For the text-containing cell, return its midpoint in [X, Y] coordinate format. 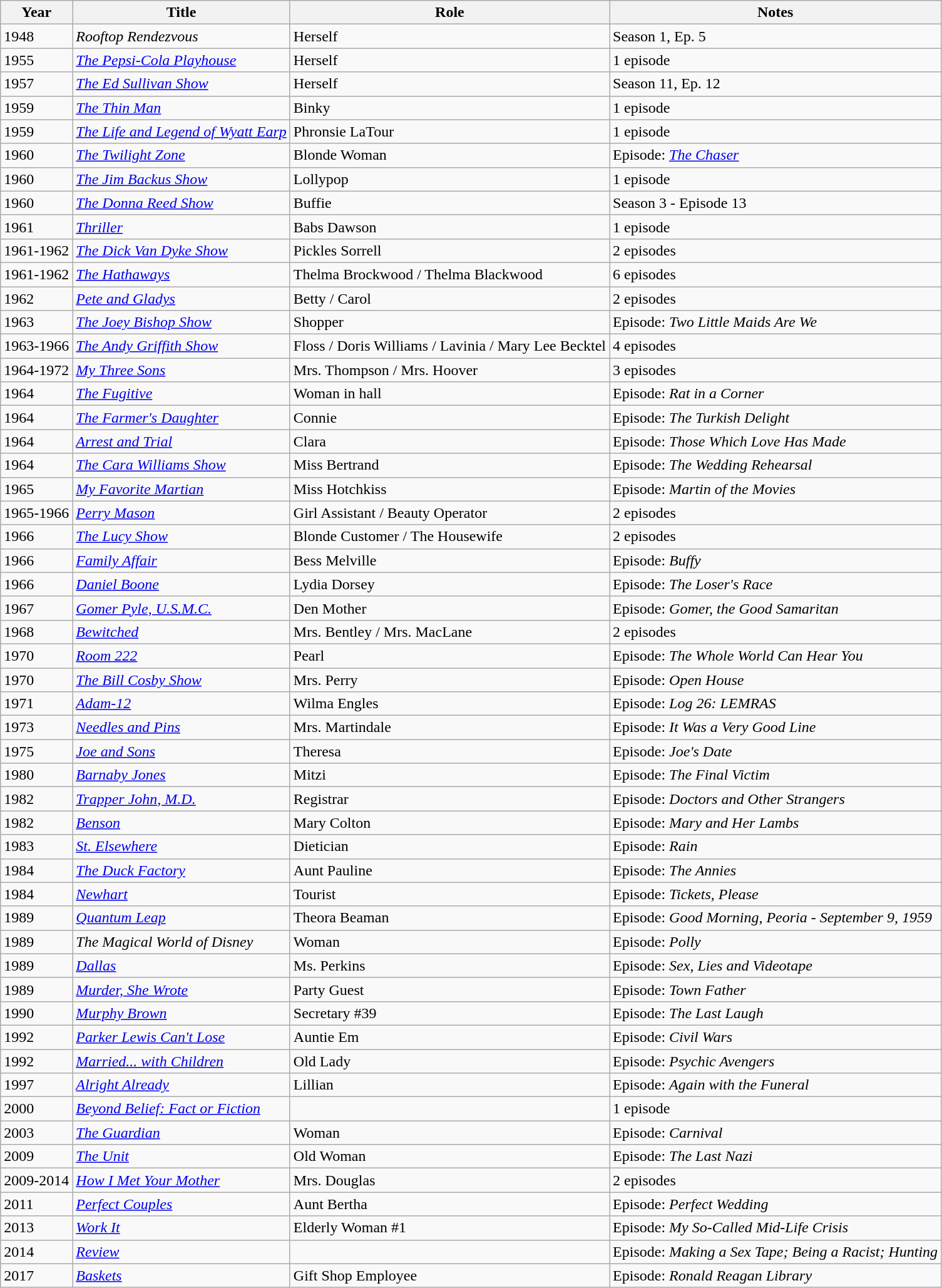
Episode: Rain [776, 847]
Tourist [449, 894]
Mrs. Perry [449, 679]
1983 [36, 847]
Alright Already [182, 1085]
Room 222 [182, 656]
1967 [36, 608]
The Dick Van Dyke Show [182, 250]
Aunt Bertha [449, 1204]
The Andy Griffith Show [182, 346]
The Pepsi-Cola Playhouse [182, 60]
Episode: The Wedding Rehearsal [776, 465]
Rooftop Rendezvous [182, 36]
Episode: Civil Wars [776, 1037]
Betty / Carol [449, 299]
1975 [36, 751]
Dietician [449, 847]
The Cara Williams Show [182, 465]
The Hathaways [182, 274]
Episode: Carnival [776, 1133]
Miss Bertrand [449, 465]
Season 3 - Episode 13 [776, 203]
Episode: Joe's Date [776, 751]
Bewitched [182, 632]
6 episodes [776, 274]
2009 [36, 1157]
The Farmer's Daughter [182, 418]
Episode: Buffy [776, 560]
Connie [449, 418]
Episode: Doctors and Other Strangers [776, 799]
Phronsie LaTour [449, 131]
Episode: Open House [776, 679]
Episode: The Annies [776, 870]
Needles and Pins [182, 728]
Mrs. Bentley / Mrs. MacLane [449, 632]
Married... with Children [182, 1061]
Beyond Belief: Fact or Fiction [182, 1109]
Den Mother [449, 608]
Lollypop [449, 179]
Dallas [182, 966]
Theresa [449, 751]
Old Woman [449, 1157]
Episode: Good Morning, Peoria - September 9, 1959 [776, 918]
Binky [449, 108]
Auntie Em [449, 1037]
Babs Dawson [449, 227]
Blonde Customer / The Housewife [449, 537]
Episode: The Turkish Delight [776, 418]
Episode: The Final Victim [776, 775]
1971 [36, 704]
The Thin Man [182, 108]
3 episodes [776, 370]
1997 [36, 1085]
Mary Colton [449, 823]
Episode: The Loser's Race [776, 584]
2009-2014 [36, 1180]
Quantum Leap [182, 918]
Floss / Doris Williams / Lavinia / Mary Lee Becktel [449, 346]
How I Met Your Mother [182, 1180]
Episode: Making a Sex Tape; Being a Racist; Hunting [776, 1252]
Newhart [182, 894]
Trapper John, M.D. [182, 799]
1961 [36, 227]
Theora Beaman [449, 918]
2003 [36, 1133]
Episode: Polly [776, 942]
Perry Mason [182, 513]
Arrest and Trial [182, 441]
2011 [36, 1204]
Thelma Brockwood / Thelma Blackwood [449, 274]
My Favorite Martian [182, 489]
Pickles Sorrell [449, 250]
Buffie [449, 203]
Shopper [449, 322]
Notes [776, 13]
Elderly Woman #1 [449, 1228]
Episode: Perfect Wedding [776, 1204]
Party Guest [449, 989]
The Guardian [182, 1133]
The Unit [182, 1157]
1980 [36, 775]
1965-1966 [36, 513]
Pearl [449, 656]
1957 [36, 84]
Old Lady [449, 1061]
The Lucy Show [182, 537]
2000 [36, 1109]
Adam-12 [182, 704]
Perfect Couples [182, 1204]
My Three Sons [182, 370]
Episode: Again with the Funeral [776, 1085]
Episode: The Whole World Can Hear You [776, 656]
The Fugitive [182, 394]
St. Elsewhere [182, 847]
1963-1966 [36, 346]
Secretary #39 [449, 1013]
The Joey Bishop Show [182, 322]
Gomer Pyle, U.S.M.C. [182, 608]
Thriller [182, 227]
2017 [36, 1275]
The Bill Cosby Show [182, 679]
The Jim Backus Show [182, 179]
Episode: Log 26: LEMRAS [776, 704]
Role [449, 13]
Episode: Gomer, the Good Samaritan [776, 608]
Mrs. Thompson / Mrs. Hoover [449, 370]
The Life and Legend of Wyatt Earp [182, 131]
Title [182, 13]
Joe and Sons [182, 751]
Episode: Rat in a Corner [776, 394]
Episode: Tickets, Please [776, 894]
Lydia Dorsey [449, 584]
1965 [36, 489]
Year [36, 13]
Episode: My So-Called Mid-Life Crisis [776, 1228]
1963 [36, 322]
Work It [182, 1228]
Gift Shop Employee [449, 1275]
The Donna Reed Show [182, 203]
1968 [36, 632]
Murphy Brown [182, 1013]
Barnaby Jones [182, 775]
1990 [36, 1013]
Registrar [449, 799]
4 episodes [776, 346]
Mitzi [449, 775]
Baskets [182, 1275]
Mrs. Douglas [449, 1180]
Episode: Two Little Maids Are We [776, 322]
Review [182, 1252]
Blonde Woman [449, 155]
Episode: Martin of the Movies [776, 489]
Episode: The Last Laugh [776, 1013]
1962 [36, 299]
The Duck Factory [182, 870]
1948 [36, 36]
Bess Melville [449, 560]
Episode: The Chaser [776, 155]
Season 1, Ep. 5 [776, 36]
The Ed Sullivan Show [182, 84]
The Magical World of Disney [182, 942]
Episode: Mary and Her Lambs [776, 823]
Woman in hall [449, 394]
Girl Assistant / Beauty Operator [449, 513]
Pete and Gladys [182, 299]
Parker Lewis Can't Lose [182, 1037]
Season 11, Ep. 12 [776, 84]
Episode: The Last Nazi [776, 1157]
1955 [36, 60]
Episode: Those Which Love Has Made [776, 441]
Wilma Engles [449, 704]
2014 [36, 1252]
1973 [36, 728]
2013 [36, 1228]
Episode: It Was a Very Good Line [776, 728]
Episode: Ronald Reagan Library [776, 1275]
Miss Hotchkiss [449, 489]
Lillian [449, 1085]
Clara [449, 441]
Daniel Boone [182, 584]
Mrs. Martindale [449, 728]
Episode: Psychic Avengers [776, 1061]
Family Affair [182, 560]
Aunt Pauline [449, 870]
Murder, She Wrote [182, 989]
Episode: Sex, Lies and Videotape [776, 966]
The Twilight Zone [182, 155]
Benson [182, 823]
Ms. Perkins [449, 966]
1964-1972 [36, 370]
Episode: Town Father [776, 989]
